Identify which cell holds the provided text, then report its [x, y] central coordinate. 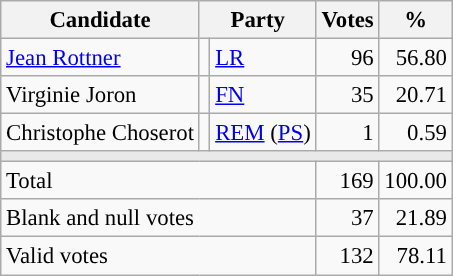
% [416, 20]
Blank and null votes [158, 219]
78.11 [416, 256]
132 [348, 256]
96 [348, 58]
Christophe Choserot [100, 133]
Jean Rottner [100, 58]
FN [263, 95]
35 [348, 95]
Valid votes [158, 256]
1 [348, 133]
169 [348, 181]
56.80 [416, 58]
Candidate [100, 20]
Virginie Joron [100, 95]
21.89 [416, 219]
37 [348, 219]
LR [263, 58]
100.00 [416, 181]
Party [258, 20]
Votes [348, 20]
0.59 [416, 133]
REM (PS) [263, 133]
Total [158, 181]
20.71 [416, 95]
